For the text-containing cell, return its midpoint in [x, y] coordinate format. 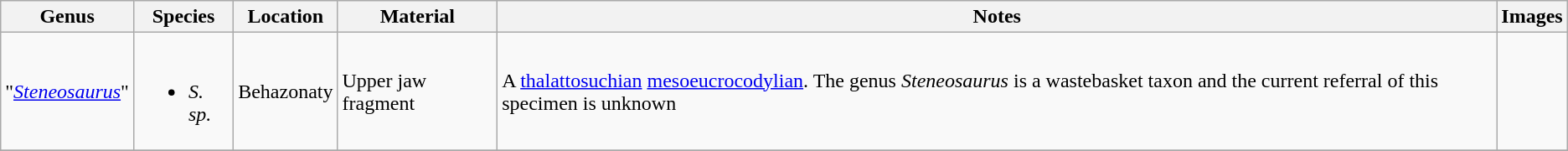
Species [183, 17]
S. sp. [183, 91]
A thalattosuchian mesoeucrocodylian. The genus Steneosaurus is a wastebasket taxon and the current referral of this specimen is unknown [997, 91]
Notes [997, 17]
Images [1532, 17]
"Steneosaurus" [67, 91]
Upper jaw fragment [417, 91]
Location [286, 17]
Behazonaty [286, 91]
Genus [67, 17]
Material [417, 17]
